Identify which cell holds the provided text, then report its [X, Y] central coordinate. 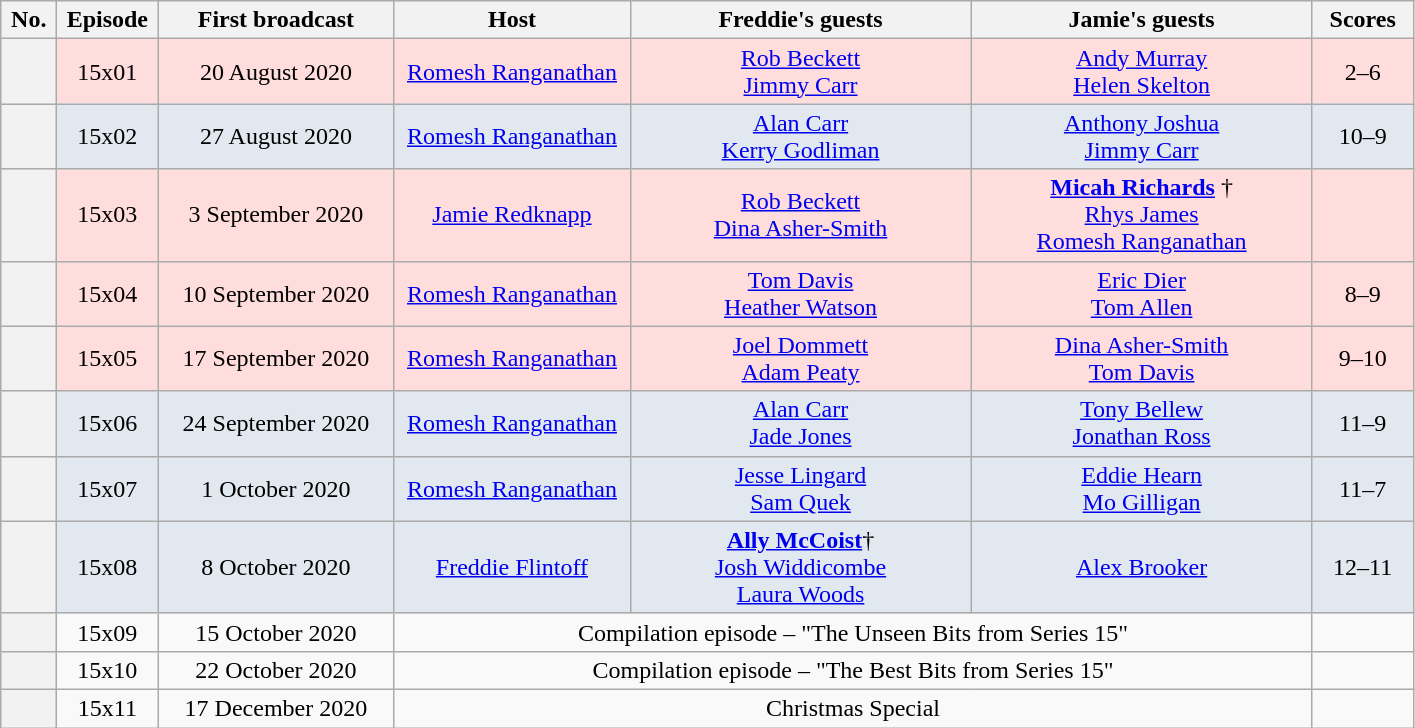
Christmas Special [853, 708]
15x10 [108, 670]
15 October 2020 [276, 632]
Alan CarrKerry Godliman [800, 136]
Episode [108, 20]
8 October 2020 [276, 567]
11–7 [1362, 488]
1 October 2020 [276, 488]
First broadcast [276, 20]
Dina Asher-SmithTom Davis [1142, 358]
15x06 [108, 424]
Rob BeckettDina Asher-Smith [800, 215]
Rob BeckettJimmy Carr [800, 72]
15x03 [108, 215]
Tom DavisHeather Watson [800, 294]
Compilation episode – "The Unseen Bits from Series 15" [853, 632]
Anthony JoshuaJimmy Carr [1142, 136]
10 September 2020 [276, 294]
17 December 2020 [276, 708]
15x08 [108, 567]
3 September 2020 [276, 215]
Host [512, 20]
Compilation episode – "The Best Bits from Series 15" [853, 670]
Ally McCoist†Josh WiddicombeLaura Woods [800, 567]
15x11 [108, 708]
15x09 [108, 632]
Alex Brooker [1142, 567]
Jamie's guests [1142, 20]
Micah Richards †Rhys JamesRomesh Ranganathan [1142, 215]
17 September 2020 [276, 358]
15x07 [108, 488]
Eddie HearnMo Gilligan [1142, 488]
15x05 [108, 358]
Freddie's guests [800, 20]
15x01 [108, 72]
No. [29, 20]
22 October 2020 [276, 670]
15x02 [108, 136]
9–10 [1362, 358]
Joel DommettAdam Peaty [800, 358]
2–6 [1362, 72]
Jamie Redknapp [512, 215]
Tony BellewJonathan Ross [1142, 424]
15x04 [108, 294]
10–9 [1362, 136]
Scores [1362, 20]
24 September 2020 [276, 424]
20 August 2020 [276, 72]
Andy MurrayHelen Skelton [1142, 72]
Alan CarrJade Jones [800, 424]
27 August 2020 [276, 136]
Eric DierTom Allen [1142, 294]
8–9 [1362, 294]
11–9 [1362, 424]
Jesse LingardSam Quek [800, 488]
Freddie Flintoff [512, 567]
12–11 [1362, 567]
